Return the [X, Y] coordinate for the center point of the cell that contains the specified text.  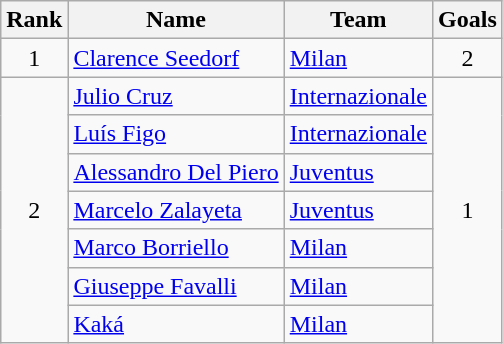
Marco Borriello [176, 248]
Luís Figo [176, 134]
Alessandro Del Piero [176, 172]
Giuseppe Favalli [176, 286]
Julio Cruz [176, 96]
Marcelo Zalayeta [176, 210]
Clarence Seedorf [176, 58]
Rank [34, 20]
Goals [468, 20]
Team [358, 20]
Kaká [176, 324]
Name [176, 20]
